Provide the [X, Y] coordinate of the cell's center where the given text is located.  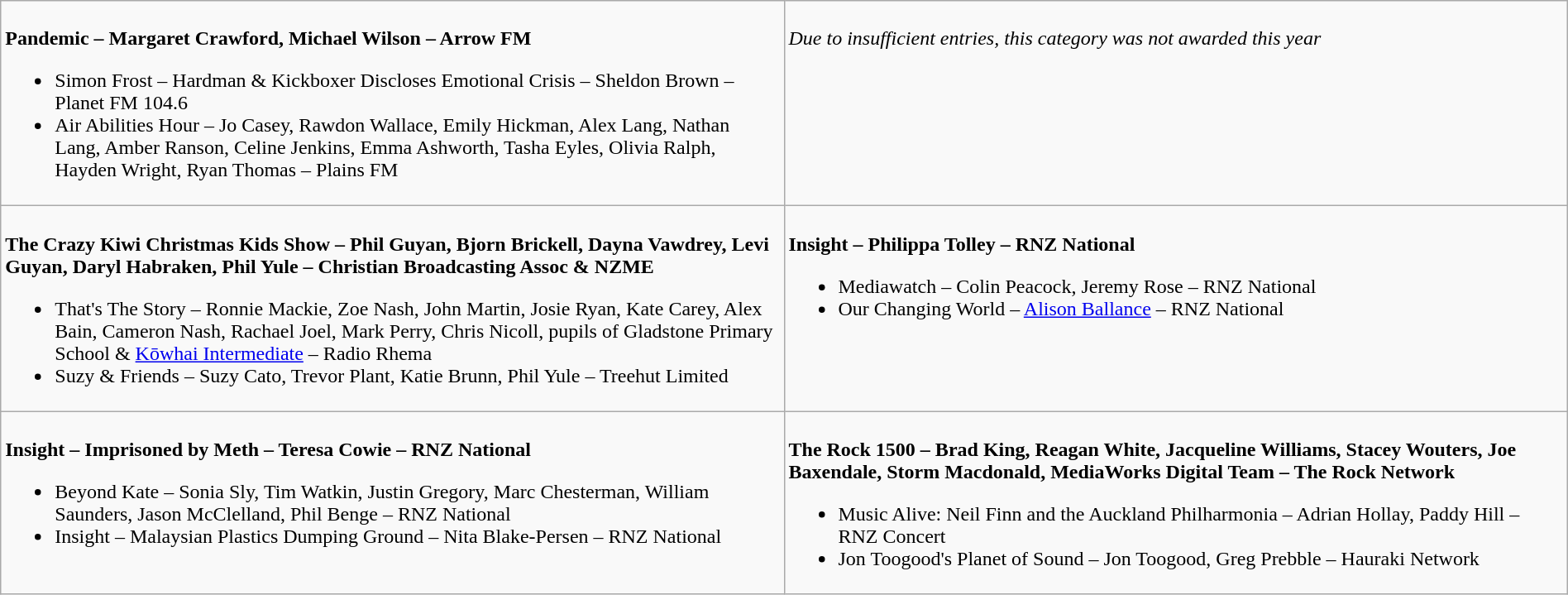
Insight – Philippa Tolley – RNZ NationalMediawatch – Colin Peacock, Jeremy Rose – RNZ NationalOur Changing World – Alison Ballance – RNZ National [1176, 309]
Due to insufficient entries, this category was not awarded this year [1176, 103]
